Find where the given text appears and provide that cell's center as (X, Y) coordinate. 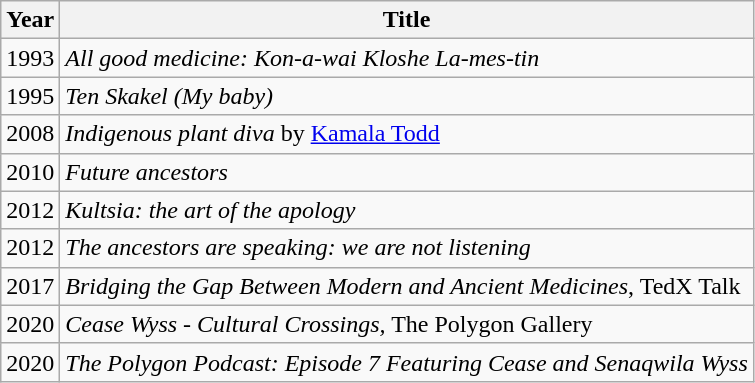
1995 (30, 96)
2017 (30, 286)
2010 (30, 172)
Future ancestors (406, 172)
Cease Wyss - Cultural Crossings, The Polygon Gallery (406, 324)
The Polygon Podcast: Episode 7 Featuring Cease and Senaqwila Wyss (406, 362)
Indigenous plant diva by Kamala Todd (406, 134)
Ten Skakel (My baby) (406, 96)
1993 (30, 58)
The ancestors are speaking: we are not listening (406, 248)
Year (30, 20)
All good medicine: Kon-a-wai Kloshe La-mes-tin (406, 58)
Title (406, 20)
Bridging the Gap Between Modern and Ancient Medicines, TedX Talk (406, 286)
2008 (30, 134)
Kultsia: the art of the apology (406, 210)
